Pinpoint the cell where the given text exists, returning its [x, y] midpoint coordinate. 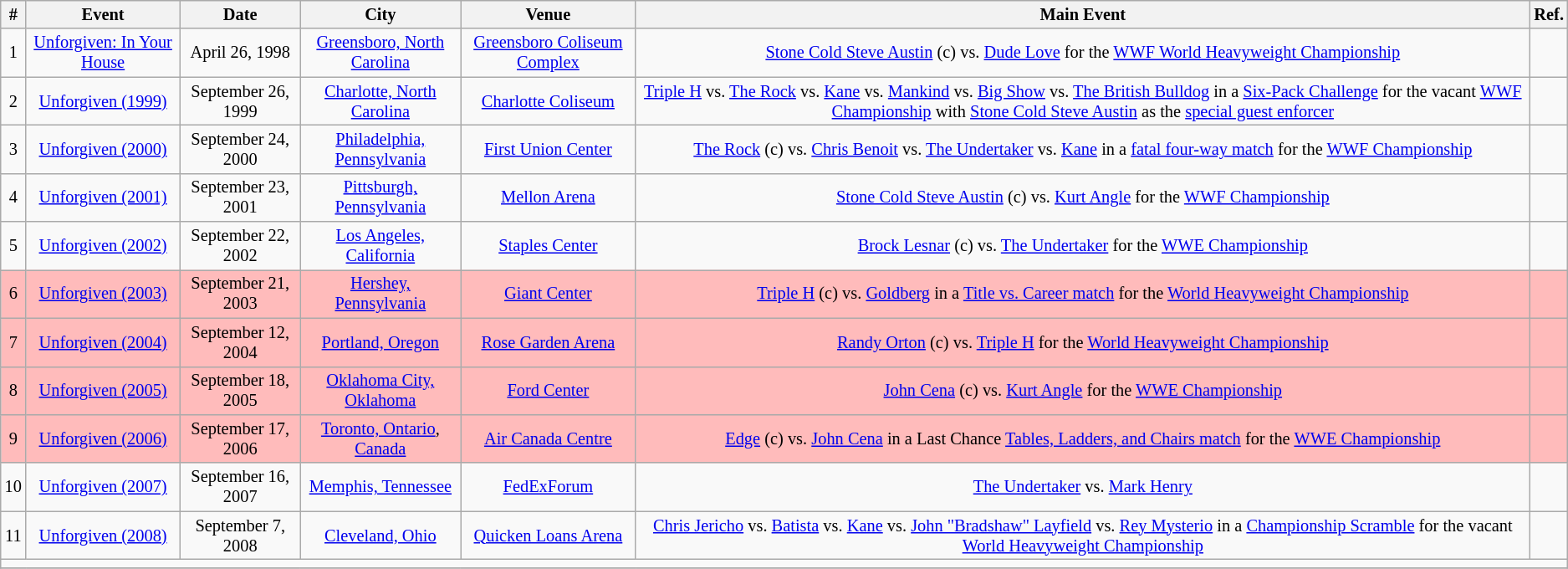
September 18, 2005 [240, 391]
Triple H (c) vs. Goldberg in a Title vs. Career match for the World Heavyweight Championship [1082, 294]
Greensboro Coliseum Complex [549, 53]
Unforgiven (2003) [104, 294]
FedExForum [549, 487]
September 7, 2008 [240, 536]
Unforgiven: In Your House [104, 53]
Philadelphia, Pennsylvania [381, 149]
September 12, 2004 [240, 342]
5 [13, 246]
Ford Center [549, 391]
Air Canada Centre [549, 438]
8 [13, 391]
September 16, 2007 [240, 487]
Greensboro, North Carolina [381, 53]
Quicken Loans Arena [549, 536]
September 21, 2003 [240, 294]
Randy Orton (c) vs. Triple H for the World Heavyweight Championship [1082, 342]
Unforgiven (2004) [104, 342]
Edge (c) vs. John Cena in a Last Chance Tables, Ladders, and Chairs match for the WWE Championship [1082, 438]
10 [13, 487]
First Union Center [549, 149]
September 22, 2002 [240, 246]
Toronto, Ontario, Canada [381, 438]
September 24, 2000 [240, 149]
John Cena (c) vs. Kurt Angle for the WWE Championship [1082, 391]
Portland, Oregon [381, 342]
2 [13, 101]
Brock Lesnar (c) vs. The Undertaker for the WWE Championship [1082, 246]
The Undertaker vs. Mark Henry [1082, 487]
7 [13, 342]
Charlotte Coliseum [549, 101]
Unforgiven (2002) [104, 246]
1 [13, 53]
Ref. [1549, 14]
Unforgiven (2006) [104, 438]
Oklahoma City, Oklahoma [381, 391]
Rose Garden Arena [549, 342]
Charlotte, North Carolina [381, 101]
Date [240, 14]
The Rock (c) vs. Chris Benoit vs. The Undertaker vs. Kane in a fatal four-way match for the WWF Championship [1082, 149]
Main Event [1082, 14]
Unforgiven (2007) [104, 487]
11 [13, 536]
Stone Cold Steve Austin (c) vs. Dude Love for the WWF World Heavyweight Championship [1082, 53]
Pittsburgh, Pennsylvania [381, 197]
6 [13, 294]
April 26, 1998 [240, 53]
4 [13, 197]
9 [13, 438]
3 [13, 149]
Stone Cold Steve Austin (c) vs. Kurt Angle for the WWF Championship [1082, 197]
Unforgiven (2005) [104, 391]
Event [104, 14]
September 23, 2001 [240, 197]
September 17, 2006 [240, 438]
Unforgiven (1999) [104, 101]
Cleveland, Ohio [381, 536]
Memphis, Tennessee [381, 487]
City [381, 14]
Unforgiven (2001) [104, 197]
Unforgiven (2008) [104, 536]
Hershey, Pennsylvania [381, 294]
Staples Center [549, 246]
September 26, 1999 [240, 101]
Mellon Arena [549, 197]
Giant Center [549, 294]
Venue [549, 14]
Unforgiven (2000) [104, 149]
# [13, 14]
Los Angeles, California [381, 246]
